Search for the cell housing the specified text and yield its [x, y] center coordinate. 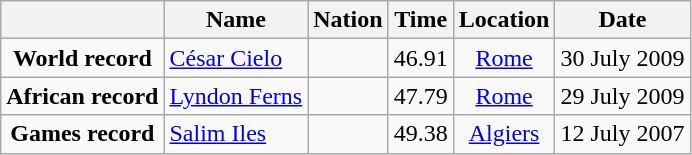
Time [420, 20]
49.38 [420, 134]
Games record [82, 134]
30 July 2009 [622, 58]
Algiers [504, 134]
World record [82, 58]
Name [236, 20]
29 July 2009 [622, 96]
Date [622, 20]
Lyndon Ferns [236, 96]
Location [504, 20]
African record [82, 96]
Salim Iles [236, 134]
César Cielo [236, 58]
12 July 2007 [622, 134]
Nation [348, 20]
47.79 [420, 96]
46.91 [420, 58]
